Find where the given text appears and provide that cell's center as [x, y] coordinate. 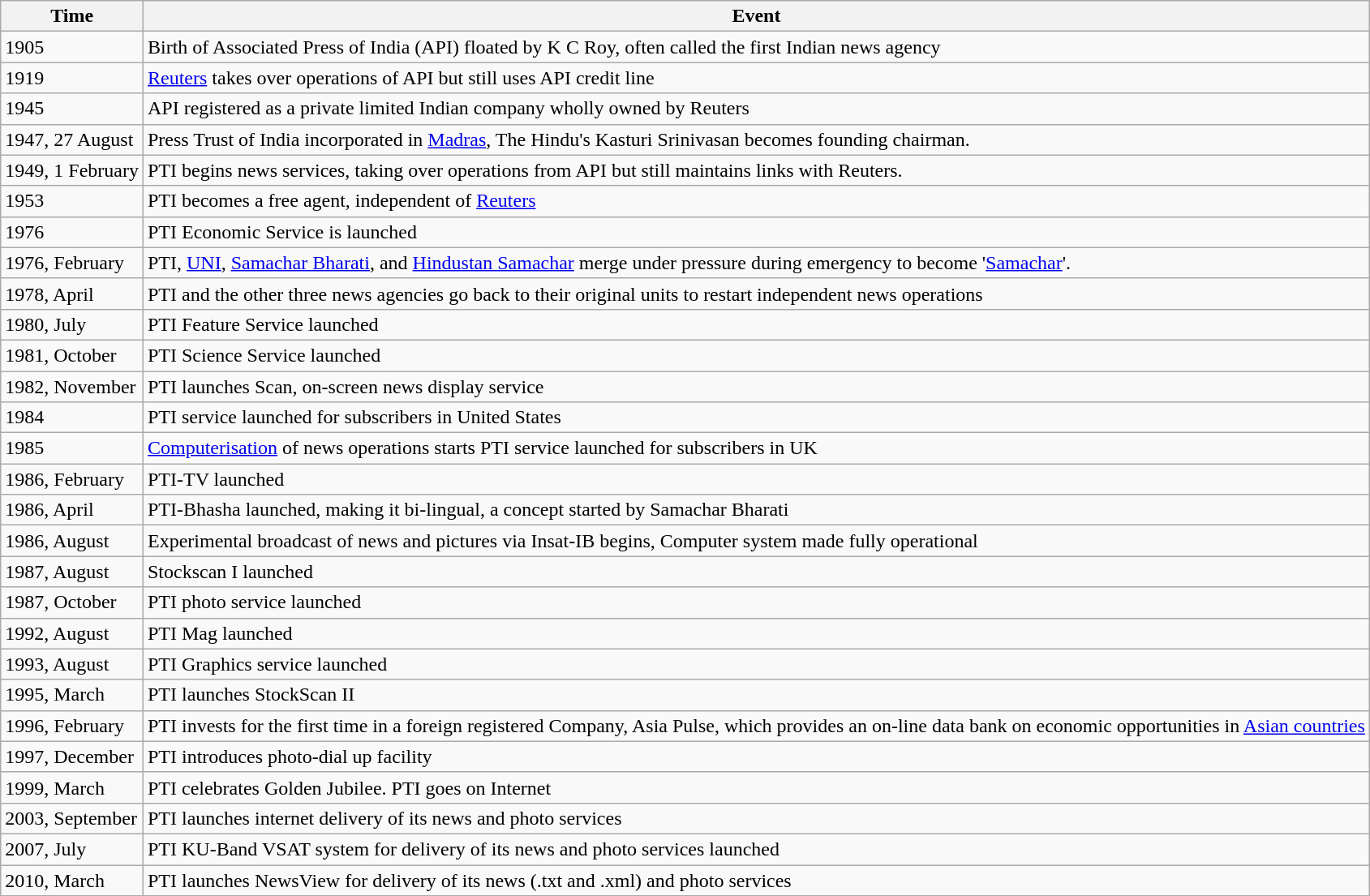
PTI Graphics service launched [756, 664]
2003, September [72, 818]
Time [72, 16]
1999, March [72, 787]
1905 [72, 47]
PTI service launched for subscribers in United States [756, 418]
Experimental broadcast of news and pictures via Insat-IB begins, Computer system made fully operational [756, 541]
1984 [72, 418]
PTI launches Scan, on-screen news display service [756, 387]
PTI KU-Band VSAT system for delivery of its news and photo services launched [756, 849]
PTI and the other three news agencies go back to their original units to restart independent news operations [756, 294]
PTI becomes a free agent, independent of Reuters [756, 201]
PTI-Bhasha launched, making it bi-lingual, a concept started by Samachar Bharati [756, 510]
1995, March [72, 695]
2007, July [72, 849]
PTI Mag launched [756, 633]
1953 [72, 201]
PTI celebrates Golden Jubilee. PTI goes on Internet [756, 787]
1986, April [72, 510]
Reuters takes over operations of API but still uses API credit line [756, 78]
1986, August [72, 541]
PTI Economic Service is launched [756, 232]
PTI Science Service launched [756, 355]
PTI introduces photo-dial up facility [756, 757]
1987, August [72, 572]
1997, December [72, 757]
1992, August [72, 633]
1947, 27 August [72, 139]
1987, October [72, 602]
Press Trust of India incorporated in Madras, The Hindu's Kasturi Srinivasan becomes founding chairman. [756, 139]
Stockscan I launched [756, 572]
1986, February [72, 479]
1978, April [72, 294]
PTI launches NewsView for delivery of its news (.txt and .xml) and photo services [756, 880]
1981, October [72, 355]
Event [756, 16]
Computerisation of news operations starts PTI service launched for subscribers in UK [756, 448]
PTI begins news services, taking over operations from API but still maintains links with Reuters. [756, 170]
PTI launches StockScan II [756, 695]
1949, 1 February [72, 170]
Birth of Associated Press of India (API) floated by K C Roy, often called the first Indian news agency [756, 47]
API registered as a private limited Indian company wholly owned by Reuters [756, 109]
1996, February [72, 726]
1993, August [72, 664]
1982, November [72, 387]
PTI launches internet delivery of its news and photo services [756, 818]
PTI-TV launched [756, 479]
1980, July [72, 324]
1945 [72, 109]
PTI, UNI, Samachar Bharati, and Hindustan Samachar merge under pressure during emergency to become 'Samachar'. [756, 263]
PTI Feature Service launched [756, 324]
PTI photo service launched [756, 602]
1919 [72, 78]
2010, March [72, 880]
1976, February [72, 263]
1985 [72, 448]
1976 [72, 232]
